Provide the [x, y] coordinate of the cell's center where the given text is located.  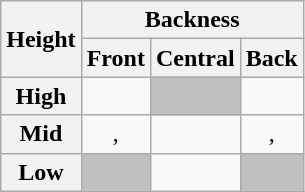
Low [41, 172]
Back [272, 58]
High [41, 96]
Backness [192, 20]
Mid [41, 134]
Front [116, 58]
Central [195, 58]
Height [41, 39]
